Extract the (X, Y) coordinate from the center of the cell holding the provided text.  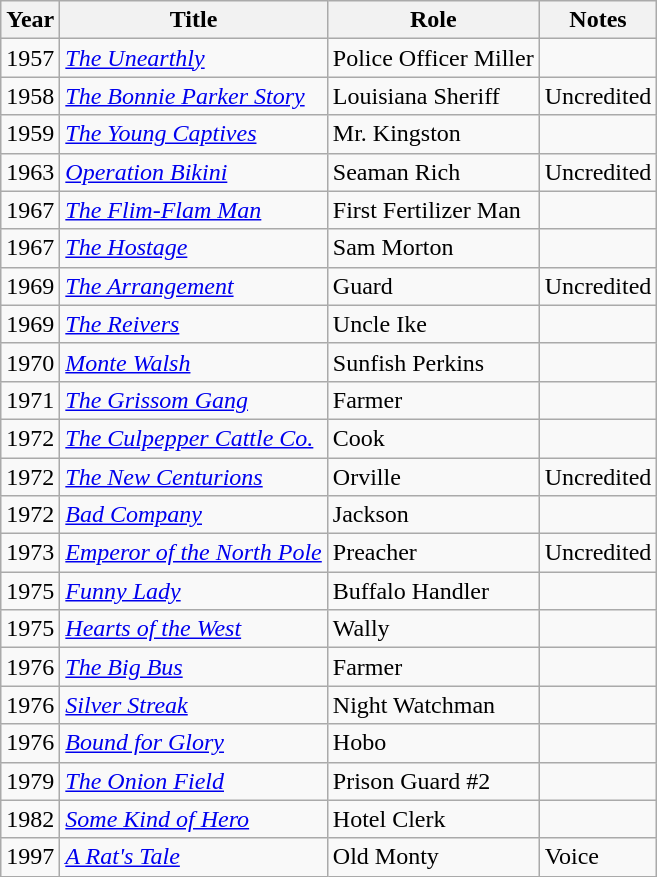
Bound for Glory (194, 743)
1982 (30, 819)
Title (194, 20)
Cook (433, 438)
1973 (30, 553)
Louisiana Sheriff (433, 96)
First Fertilizer Man (433, 210)
Seaman Rich (433, 172)
The Grissom Gang (194, 400)
Old Monty (433, 857)
Police Officer Miller (433, 58)
The New Centurions (194, 477)
1959 (30, 134)
1971 (30, 400)
1957 (30, 58)
Mr. Kingston (433, 134)
The Flim-Flam Man (194, 210)
Sam Morton (433, 248)
Buffalo Handler (433, 591)
The Young Captives (194, 134)
1963 (30, 172)
The Unearthly (194, 58)
Notes (598, 20)
The Big Bus (194, 667)
Wally (433, 629)
Orville (433, 477)
1979 (30, 781)
Preacher (433, 553)
Some Kind of Hero (194, 819)
1970 (30, 362)
Hobo (433, 743)
Hotel Clerk (433, 819)
Guard (433, 286)
Funny Lady (194, 591)
Prison Guard #2 (433, 781)
Hearts of the West (194, 629)
Operation Bikini (194, 172)
Silver Streak (194, 705)
Monte Walsh (194, 362)
A Rat's Tale (194, 857)
1997 (30, 857)
Night Watchman (433, 705)
Role (433, 20)
The Onion Field (194, 781)
Voice (598, 857)
Year (30, 20)
The Bonnie Parker Story (194, 96)
1958 (30, 96)
Uncle Ike (433, 324)
Sunfish Perkins (433, 362)
The Hostage (194, 248)
Bad Company (194, 515)
Jackson (433, 515)
The Reivers (194, 324)
The Arrangement (194, 286)
Emperor of the North Pole (194, 553)
The Culpepper Cattle Co. (194, 438)
